Extract the (x, y) coordinate from the center of the cell holding the provided text.  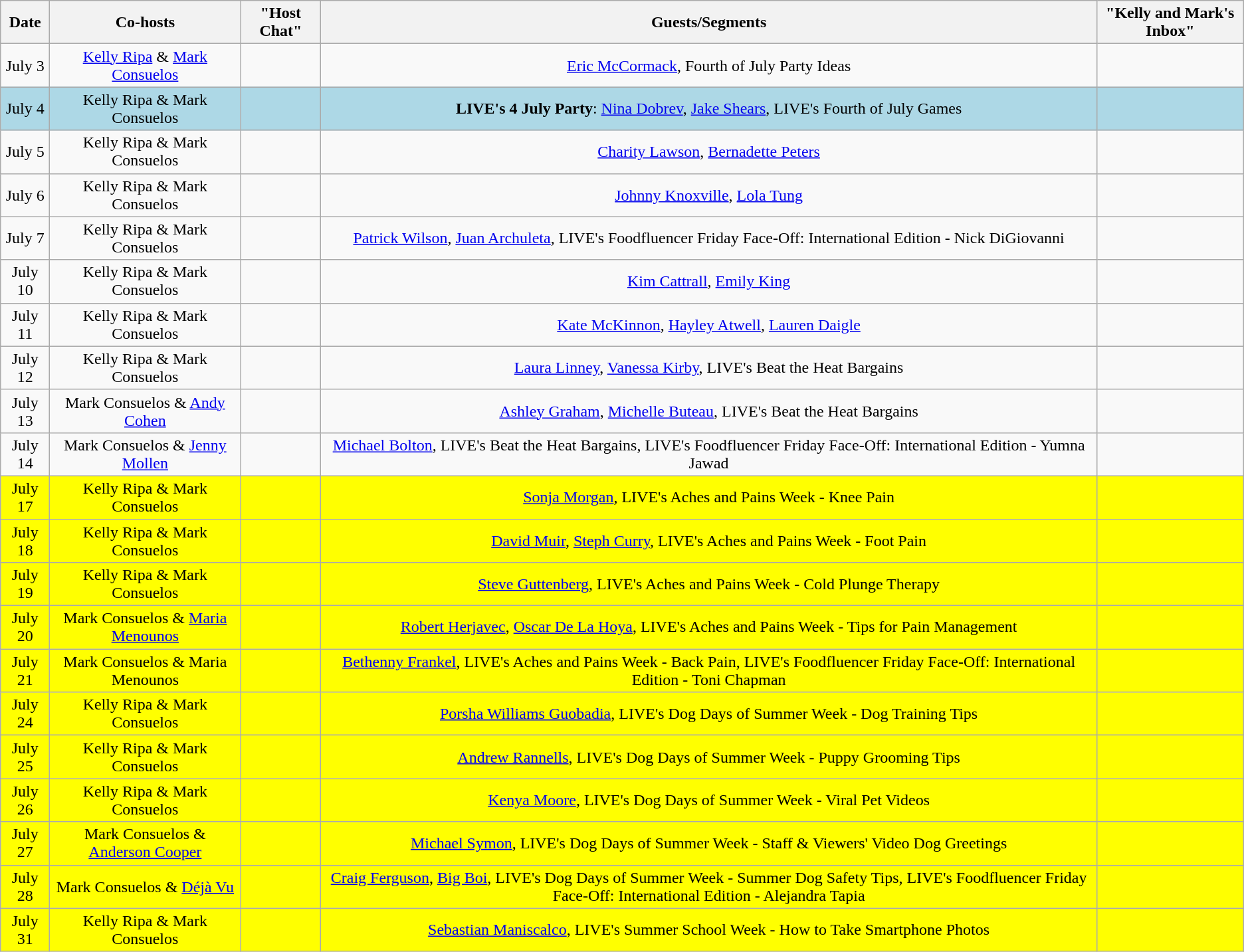
July 4 (25, 109)
July 19 (25, 585)
Mark Consuelos & Jenny Mollen (145, 454)
Porsha Williams Guobadia, LIVE's Dog Days of Summer Week - Dog Training Tips (708, 714)
Kim Cattrall, Emily King (708, 282)
July 27 (25, 844)
July 24 (25, 714)
Robert Herjavec, Oscar De La Hoya, LIVE's Aches and Pains Week - Tips for Pain Management (708, 627)
Sebastian Maniscalco, LIVE's Summer School Week - How to Take Smartphone Photos (708, 930)
David Muir, Steph Curry, LIVE's Aches and Pains Week - Foot Pain (708, 541)
Guests/Segments (708, 23)
Eric McCormack, Fourth of July Party Ideas (708, 65)
Laura Linney, Vanessa Kirby, LIVE's Beat the Heat Bargains (708, 368)
Michael Symon, LIVE's Dog Days of Summer Week - Staff & Viewers' Video Dog Greetings (708, 844)
Johnny Knoxville, Lola Tung (708, 195)
Ashley Graham, Michelle Buteau, LIVE's Beat the Heat Bargains (708, 411)
July 17 (25, 497)
Charity Lawson, Bernadette Peters (708, 151)
July 26 (25, 800)
Sonja Morgan, LIVE's Aches and Pains Week - Knee Pain (708, 497)
July 6 (25, 195)
Steve Guttenberg, LIVE's Aches and Pains Week - Cold Plunge Therapy (708, 585)
Patrick Wilson, Juan Archuleta, LIVE's Foodfluencer Friday Face-Off: International Edition - Nick DiGiovanni (708, 238)
LIVE's 4 July Party: Nina Dobrev, Jake Shears, LIVE's Fourth of July Games (708, 109)
Date (25, 23)
Co-hosts (145, 23)
July 5 (25, 151)
July 3 (25, 65)
July 7 (25, 238)
Mark Consuelos & Déjà Vu (145, 886)
July 28 (25, 886)
Bethenny Frankel, LIVE's Aches and Pains Week - Back Pain, LIVE's Foodfluencer Friday Face-Off: International Edition - Toni Chapman (708, 671)
"Kelly and Mark's Inbox" (1170, 23)
Kenya Moore, LIVE's Dog Days of Summer Week - Viral Pet Videos (708, 800)
Mark Consuelos & Andy Cohen (145, 411)
July 10 (25, 282)
"Host Chat" (280, 23)
July 12 (25, 368)
July 21 (25, 671)
Andrew Rannells, LIVE's Dog Days of Summer Week - Puppy Grooming Tips (708, 757)
Michael Bolton, LIVE's Beat the Heat Bargains, LIVE's Foodfluencer Friday Face-Off: International Edition - Yumna Jawad (708, 454)
July 14 (25, 454)
July 31 (25, 930)
July 25 (25, 757)
July 13 (25, 411)
July 20 (25, 627)
Mark Consuelos & Anderson Cooper (145, 844)
Kate McKinnon, Hayley Atwell, Lauren Daigle (708, 324)
July 18 (25, 541)
July 11 (25, 324)
